Capture the cell that displays the provided text and extract its (x, y) central coordinate. 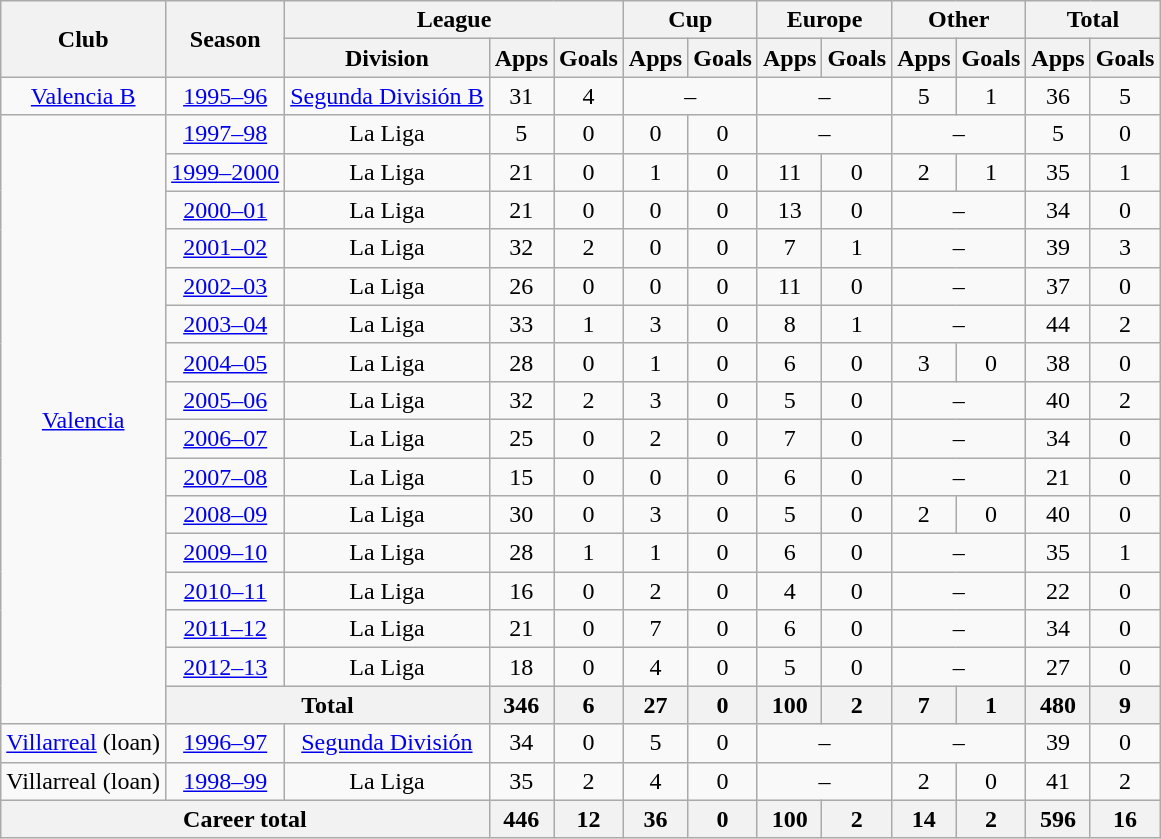
9 (1125, 705)
22 (1058, 591)
25 (521, 438)
1996–97 (226, 743)
13 (789, 210)
Segunda División (387, 743)
1999–2000 (226, 172)
346 (521, 705)
37 (1058, 286)
38 (1058, 362)
2002–03 (226, 286)
2010–11 (226, 591)
30 (521, 515)
44 (1058, 324)
Europe (824, 20)
14 (924, 819)
Division (387, 58)
Career total (245, 819)
33 (521, 324)
2000–01 (226, 210)
League (454, 20)
2003–04 (226, 324)
Other (959, 20)
15 (521, 477)
Valencia B (84, 96)
2009–10 (226, 553)
446 (521, 819)
Cup (690, 20)
31 (521, 96)
Season (226, 39)
Segunda División B (387, 96)
2007–08 (226, 477)
2001–02 (226, 248)
1995–96 (226, 96)
1997–98 (226, 134)
480 (1058, 705)
2008–09 (226, 515)
Club (84, 39)
596 (1058, 819)
41 (1058, 781)
2006–07 (226, 438)
12 (589, 819)
2005–06 (226, 400)
2012–13 (226, 667)
2011–12 (226, 629)
18 (521, 667)
1998–99 (226, 781)
8 (789, 324)
26 (521, 286)
2004–05 (226, 362)
Valencia (84, 420)
